Pinpoint the cell where the given text exists, returning its (x, y) midpoint coordinate. 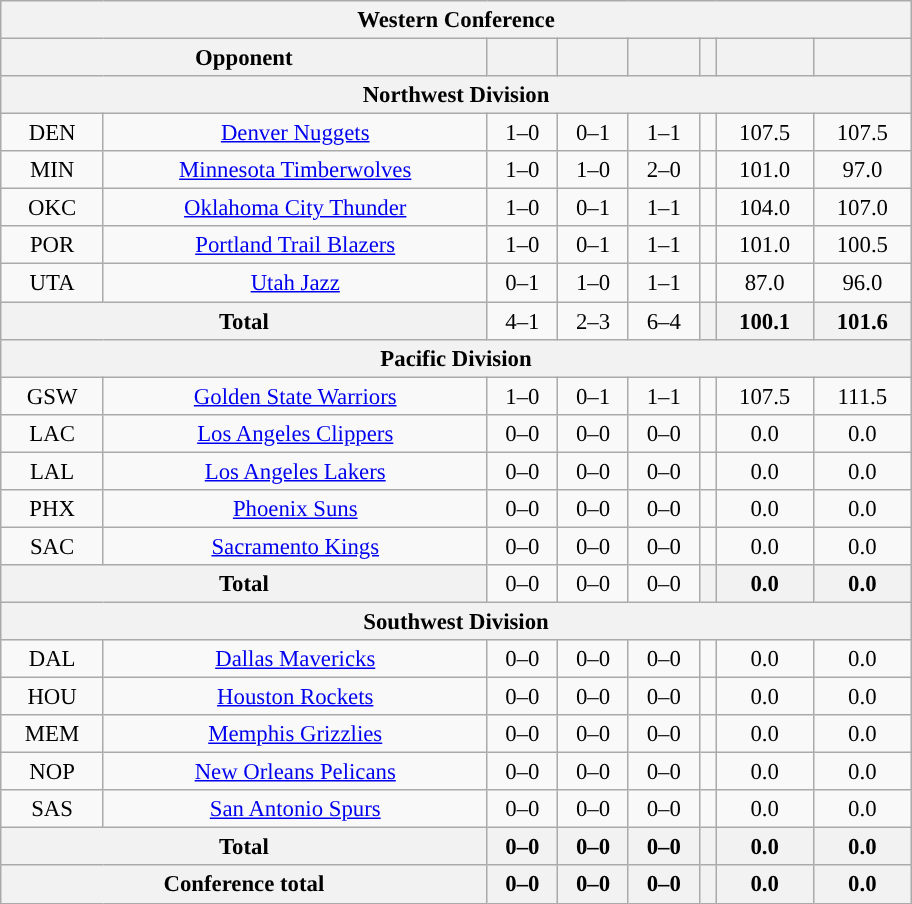
100.1 (765, 321)
POR (52, 245)
Los Angeles Clippers (295, 433)
LAL (52, 471)
Memphis Grizzlies (295, 734)
Western Conference (456, 20)
Dallas Mavericks (295, 659)
4–1 (522, 321)
HOU (52, 697)
2–0 (664, 170)
Utah Jazz (295, 283)
MEM (52, 734)
OKC (52, 208)
104.0 (765, 208)
PHX (52, 509)
97.0 (862, 170)
Los Angeles Lakers (295, 471)
NOP (52, 772)
Phoenix Suns (295, 509)
New Orleans Pelicans (295, 772)
Opponent (244, 58)
DEN (52, 133)
Oklahoma City Thunder (295, 208)
Golden State Warriors (295, 396)
107.0 (862, 208)
101.6 (862, 321)
Pacific Division (456, 358)
Sacramento Kings (295, 546)
87.0 (765, 283)
Denver Nuggets (295, 133)
100.5 (862, 245)
SAS (52, 809)
LAC (52, 433)
DAL (52, 659)
6–4 (664, 321)
Minnesota Timberwolves (295, 170)
111.5 (862, 396)
SAC (52, 546)
MIN (52, 170)
UTA (52, 283)
96.0 (862, 283)
Southwest Division (456, 621)
Houston Rockets (295, 697)
Northwest Division (456, 95)
Conference total (244, 885)
Portland Trail Blazers (295, 245)
2–3 (594, 321)
San Antonio Spurs (295, 809)
GSW (52, 396)
